Detect which cell encompasses the target text, then output its (x, y) center coordinate. 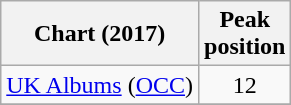
12 (245, 85)
Chart (2017) (100, 34)
UK Albums (OCC) (100, 85)
Peakposition (245, 34)
